Search for the cell housing the specified text and yield its [x, y] center coordinate. 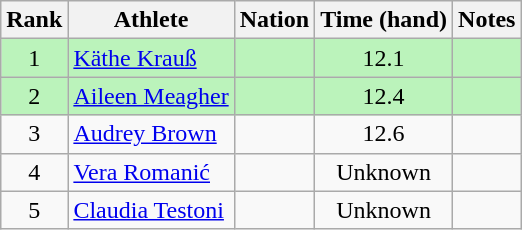
1 [34, 58]
Nation [274, 20]
12.4 [384, 96]
Claudia Testoni [151, 210]
2 [34, 96]
Rank [34, 20]
12.1 [384, 58]
Käthe Krauß [151, 58]
3 [34, 134]
Notes [487, 20]
4 [34, 172]
Time (hand) [384, 20]
Athlete [151, 20]
12.6 [384, 134]
Aileen Meagher [151, 96]
Vera Romanić [151, 172]
5 [34, 210]
Audrey Brown [151, 134]
